Find where the given text appears and provide that cell's center as (x, y) coordinate. 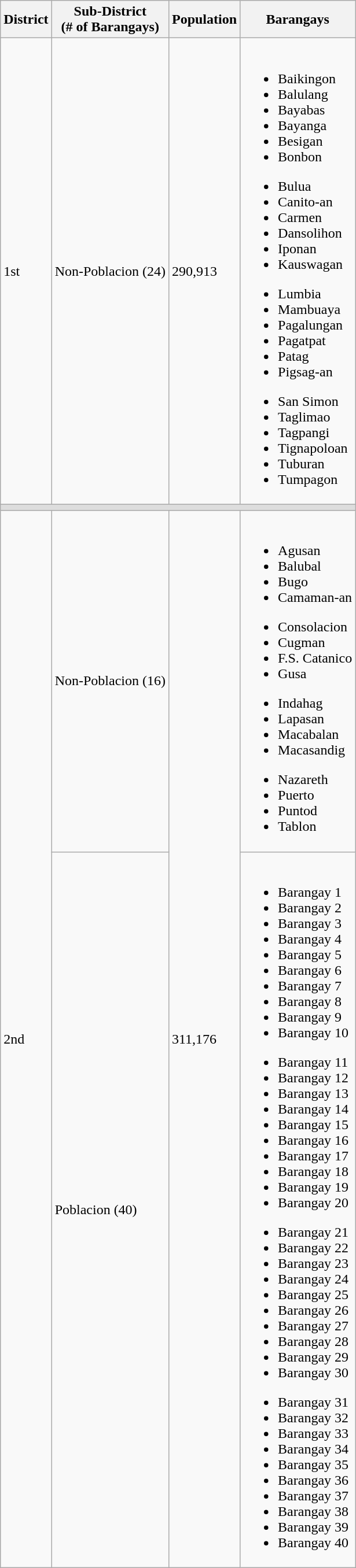
AgusanBalubalBugoCamaman-anConsolacionCugmanF.S. CatanicoGusaIndahagLapasanMacabalanMacasandigNazarethPuertoPuntodTablon (298, 681)
Non-Poblacion (16) (110, 681)
Poblacion (40) (110, 1210)
290,913 (204, 271)
Population (204, 20)
District (26, 20)
Sub-District (# of Barangays) (110, 20)
2nd (26, 1039)
1st (26, 271)
Barangays (298, 20)
Non-Poblacion (24) (110, 271)
311,176 (204, 1039)
